Identify which cell holds the provided text, then report its [X, Y] central coordinate. 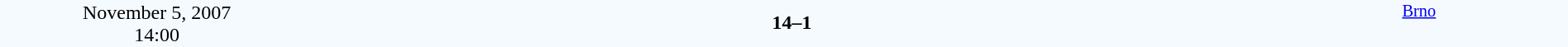
Brno [1419, 23]
14–1 [791, 22]
November 5, 200714:00 [157, 23]
